Extract the [X, Y] coordinate from the center of the cell holding the provided text.  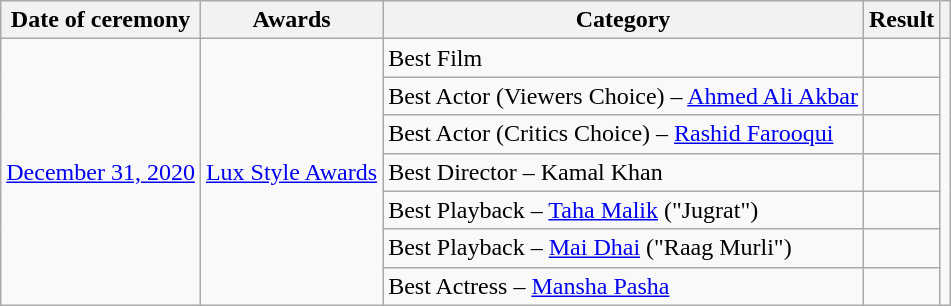
Awards [291, 20]
Result [901, 20]
Best Actor (Viewers Choice) – Ahmed Ali Akbar [624, 96]
Date of ceremony [101, 20]
Category [624, 20]
Best Actress – Mansha Pasha [624, 286]
Lux Style Awards [291, 172]
Best Playback – Taha Malik ("Jugrat") [624, 210]
Best Actor (Critics Choice) – Rashid Farooqui [624, 134]
Best Film [624, 58]
Best Director – Kamal Khan [624, 172]
December 31, 2020 [101, 172]
Best Playback – Mai Dhai ("Raag Murli") [624, 248]
